Return (X, Y) of the center of cell containing provided text 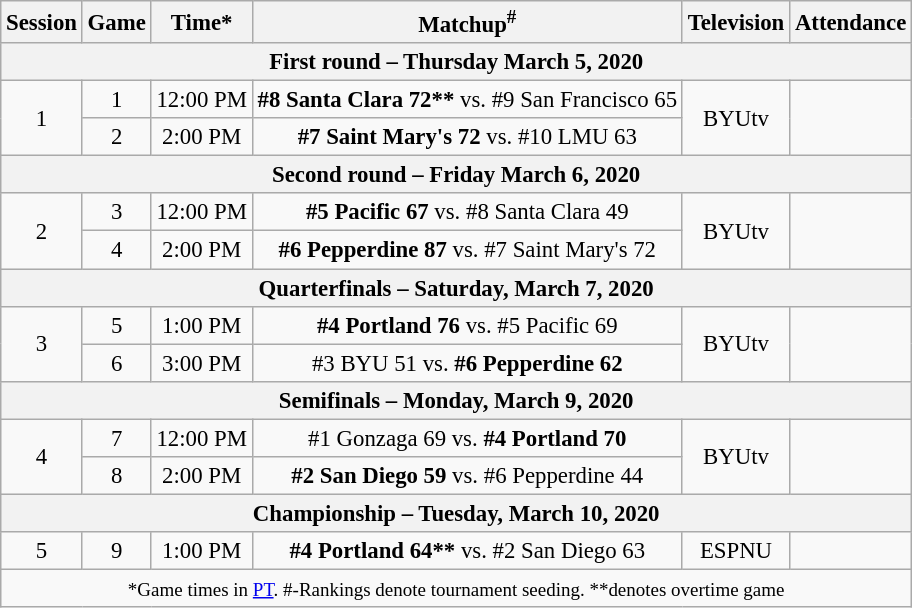
#4 Portland 76 vs. #5 Pacific 69 (467, 325)
7 (116, 438)
Television (736, 22)
Session (42, 22)
Game (116, 22)
3:00 PM (202, 363)
Second round – Friday March 6, 2020 (456, 175)
6 (116, 363)
#2 San Diego 59 vs. #6 Pepperdine 44 (467, 476)
#4 Portland 64** vs. #2 San Diego 63 (467, 551)
ESPNU (736, 551)
#8 Santa Clara 72** vs. #9 San Francisco 65 (467, 100)
Matchup# (467, 22)
Time* (202, 22)
#6 Pepperdine 87 vs. #7 Saint Mary's 72 (467, 250)
*Game times in PT. #-Rankings denote tournament seeding. **denotes overtime game (456, 588)
Championship – Tuesday, March 10, 2020 (456, 513)
Semifinals – Monday, March 9, 2020 (456, 400)
#1 Gonzaga 69 vs. #4 Portland 70 (467, 438)
#3 BYU 51 vs. #6 Pepperdine 62 (467, 363)
Attendance (851, 22)
First round – Thursday March 5, 2020 (456, 62)
Quarterfinals – Saturday, March 7, 2020 (456, 288)
9 (116, 551)
#5 Pacific 67 vs. #8 Santa Clara 49 (467, 213)
#7 Saint Mary's 72 vs. #10 LMU 63 (467, 137)
8 (116, 476)
